For the text-containing cell, return its midpoint in (X, Y) coordinate format. 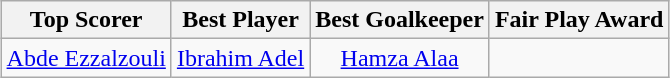
Hamza Alaa (400, 58)
Top Scorer (86, 20)
Best Goalkeeper (400, 20)
Ibrahim Adel (240, 58)
Abde Ezzalzouli (86, 58)
Fair Play Award (579, 20)
Best Player (240, 20)
